Identify which cell holds the provided text, then report its [X, Y] central coordinate. 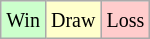
Loss [126, 20]
Draw [72, 20]
Win [24, 20]
